Return the (X, Y) coordinate for the center point of the cell that contains the specified text.  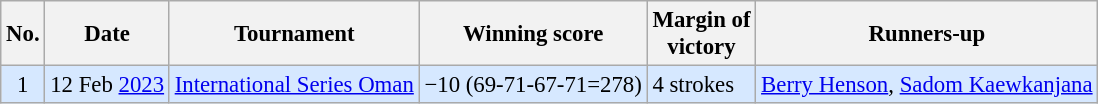
Tournament (294, 34)
−10 (69-71-67-71=278) (533, 85)
1 (23, 85)
Winning score (533, 34)
Runners-up (927, 34)
International Series Oman (294, 85)
Margin ofvictory (702, 34)
Date (107, 34)
No. (23, 34)
Berry Henson, Sadom Kaewkanjana (927, 85)
4 strokes (702, 85)
12 Feb 2023 (107, 85)
